Identify which cell holds the provided text, then report its (X, Y) central coordinate. 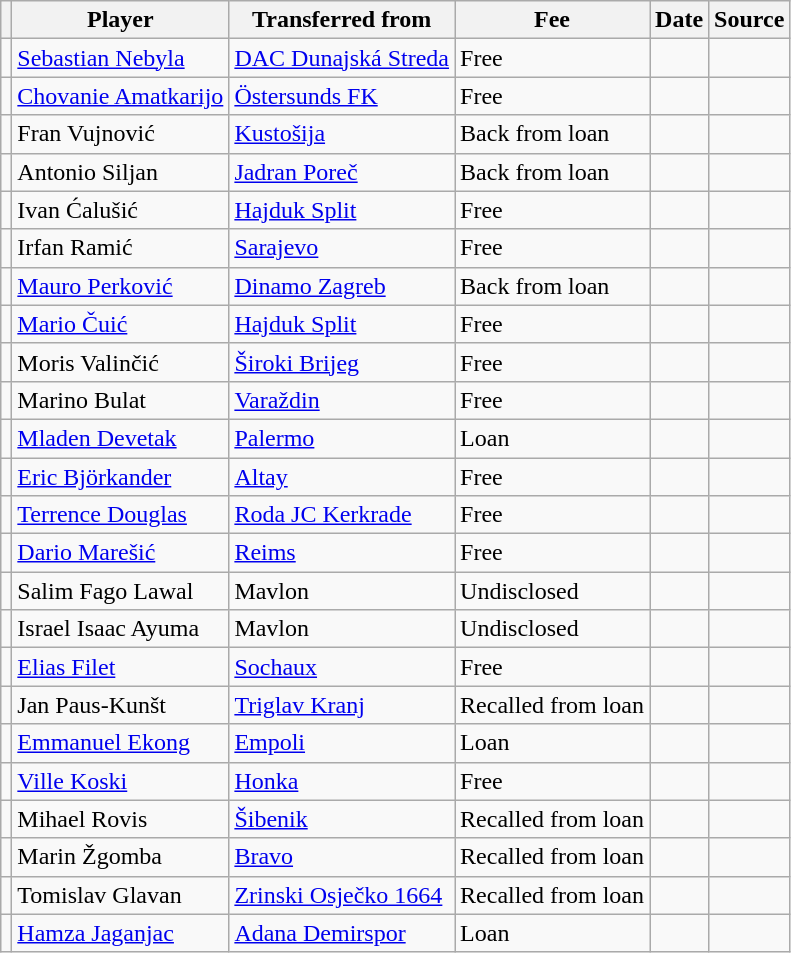
Marin Žgomba (120, 857)
Hamza Jaganjac (120, 933)
Roda JC Kerkrade (342, 515)
Player (120, 20)
Dinamo Zagreb (342, 286)
Šibenik (342, 819)
Reims (342, 553)
Sebastian Nebyla (120, 58)
Jan Paus-Kunšt (120, 705)
Elias Filet (120, 667)
Salim Fago Lawal (120, 591)
Sochaux (342, 667)
Mihael Rovis (120, 819)
Mario Čuić (120, 324)
Jadran Poreč (342, 172)
Široki Brijeg (342, 362)
Israel Isaac Ayuma (120, 629)
Antonio Siljan (120, 172)
DAC Dunajská Streda (342, 58)
Empoli (342, 743)
Mladen Devetak (120, 438)
Fran Vujnović (120, 134)
Ville Koski (120, 781)
Date (680, 20)
Eric Björkander (120, 477)
Kustošija (342, 134)
Source (750, 20)
Chovanie Amatkarijo (120, 96)
Adana Demirspor (342, 933)
Zrinski Osječko 1664 (342, 895)
Irfan Ramić (120, 248)
Mauro Perković (120, 286)
Tomislav Glavan (120, 895)
Moris Valinčić (120, 362)
Emmanuel Ekong (120, 743)
Altay (342, 477)
Sarajevo (342, 248)
Honka (342, 781)
Terrence Douglas (120, 515)
Triglav Kranj (342, 705)
Palermo (342, 438)
Östersunds FK (342, 96)
Fee (552, 20)
Dario Marešić (120, 553)
Ivan Ćalušić (120, 210)
Transferred from (342, 20)
Varaždin (342, 400)
Marino Bulat (120, 400)
Bravo (342, 857)
